Pinpoint the cell where the given text exists, returning its [x, y] midpoint coordinate. 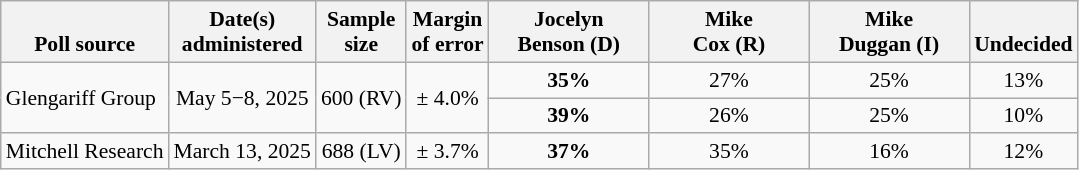
MikeDuggan (I) [889, 32]
JocelynBenson (D) [569, 32]
16% [889, 152]
MikeCox (R) [729, 32]
Undecided [1023, 32]
600 (RV) [362, 98]
March 13, 2025 [242, 152]
12% [1023, 152]
Glengariff Group [85, 98]
± 3.7% [447, 152]
Mitchell Research [85, 152]
688 (LV) [362, 152]
Date(s)administered [242, 32]
± 4.0% [447, 98]
May 5−8, 2025 [242, 98]
26% [729, 116]
Samplesize [362, 32]
Poll source [85, 32]
37% [569, 152]
27% [729, 80]
39% [569, 116]
Marginof error [447, 32]
10% [1023, 116]
13% [1023, 80]
